Locate the cell with the specified text and output its [x, y] center coordinate. 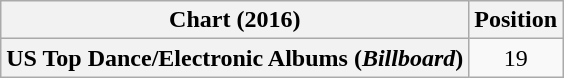
19 [516, 58]
US Top Dance/Electronic Albums (Billboard) [235, 58]
Position [516, 20]
Chart (2016) [235, 20]
